Detect which cell encompasses the target text, then output its (X, Y) center coordinate. 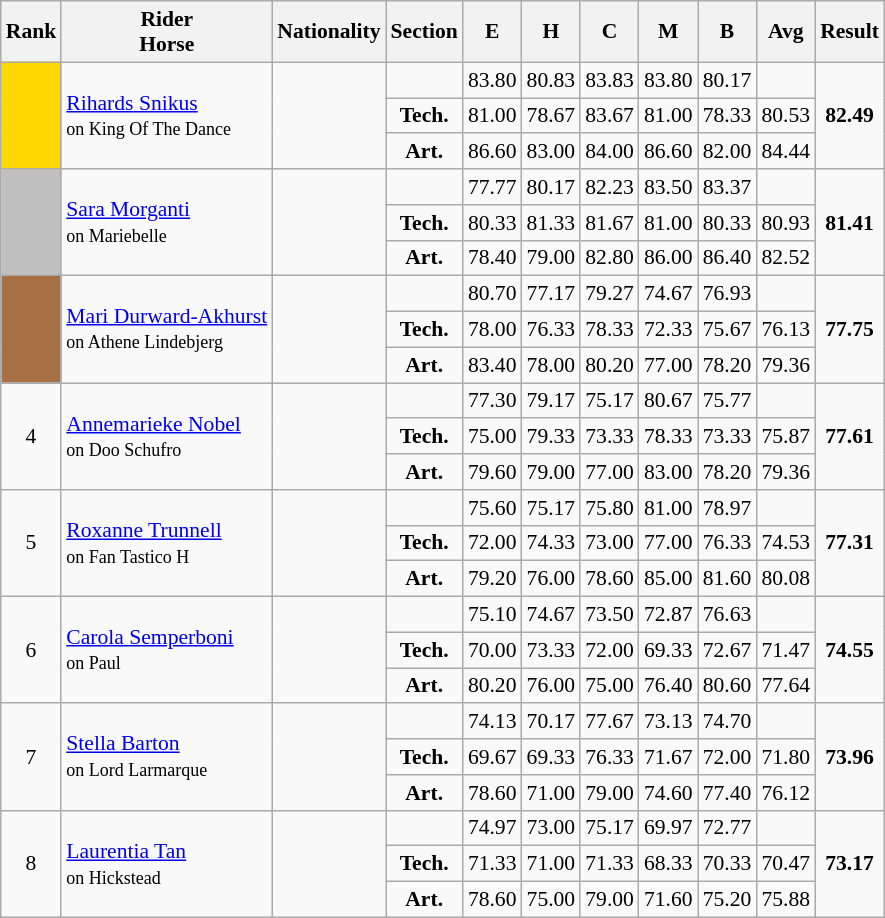
74.53 (786, 543)
71.47 (786, 650)
8 (32, 864)
81.67 (610, 223)
71.67 (668, 757)
81.41 (850, 222)
83.83 (610, 80)
Carola Semperboni on Paul (166, 650)
Avg (786, 32)
75.87 (786, 437)
5 (32, 544)
71.60 (668, 900)
80.93 (786, 223)
79.27 (610, 294)
H (552, 32)
74.13 (492, 722)
80.70 (492, 294)
77.67 (610, 722)
75.67 (728, 330)
74.97 (492, 828)
82.23 (610, 187)
82.52 (786, 258)
73.17 (850, 864)
70.33 (728, 864)
77.64 (786, 686)
82.00 (728, 152)
Rider Horse (166, 32)
77.75 (850, 330)
C (610, 32)
80.60 (728, 686)
78.97 (728, 508)
6 (32, 650)
Sara Morganti on Mariebelle (166, 222)
76.93 (728, 294)
74.60 (668, 793)
Laurentia Tan on Hickstead (166, 864)
69.67 (492, 757)
Roxanne Trunnell on Fan Tastico H (166, 544)
75.77 (728, 401)
80.08 (786, 579)
71.80 (786, 757)
70.47 (786, 864)
83.40 (492, 365)
75.80 (610, 508)
74.55 (850, 650)
76.12 (786, 793)
Mari Durward-Akhurst on Athene Lindebjerg (166, 330)
86.00 (668, 258)
78.40 (492, 258)
77.31 (850, 544)
Annemarieke Nobel on Doo Schufro (166, 436)
77.17 (552, 294)
Section (424, 32)
84.44 (786, 152)
76.13 (786, 330)
83.67 (610, 116)
72.67 (728, 650)
80.83 (552, 80)
Nationality (328, 32)
Result (850, 32)
Rihards Snikus on King Of The Dance (166, 116)
72.33 (668, 330)
74.33 (552, 543)
75.60 (492, 508)
75.20 (728, 900)
79.20 (492, 579)
73.13 (668, 722)
70.00 (492, 650)
81.33 (552, 223)
B (728, 32)
84.00 (610, 152)
80.53 (786, 116)
68.33 (668, 864)
M (668, 32)
83.37 (728, 187)
76.40 (668, 686)
79.33 (552, 437)
82.80 (610, 258)
79.60 (492, 472)
72.87 (668, 615)
76.63 (728, 615)
74.70 (728, 722)
77.61 (850, 436)
70.17 (552, 722)
Stella Barton on Lord Larmarque (166, 758)
77.40 (728, 793)
78.67 (552, 116)
E (492, 32)
82.49 (850, 116)
73.96 (850, 758)
7 (32, 758)
85.00 (668, 579)
79.17 (552, 401)
73.50 (610, 615)
Rank (32, 32)
75.10 (492, 615)
69.97 (668, 828)
75.88 (786, 900)
81.60 (728, 579)
83.50 (668, 187)
4 (32, 436)
80.67 (668, 401)
86.40 (728, 258)
72.77 (728, 828)
77.77 (492, 187)
77.30 (492, 401)
